Determine the [x, y] coordinate at the center of the cell enclosing the given text.  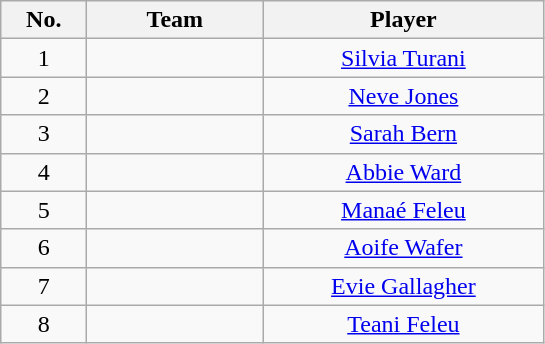
7 [44, 286]
5 [44, 210]
Neve Jones [404, 96]
Manaé Feleu [404, 210]
Team [175, 20]
No. [44, 20]
3 [44, 134]
Aoife Wafer [404, 248]
Evie Gallagher [404, 286]
Silvia Turani [404, 58]
6 [44, 248]
Abbie Ward [404, 172]
8 [44, 324]
Teani Feleu [404, 324]
Player [404, 20]
2 [44, 96]
Sarah Bern [404, 134]
1 [44, 58]
4 [44, 172]
